For the text-containing cell, return its midpoint in (x, y) coordinate format. 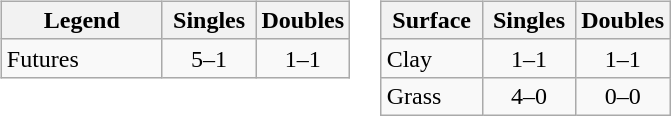
Legend (82, 20)
4–0 (529, 96)
Grass (432, 96)
Futures (82, 58)
Clay (432, 58)
Surface (432, 20)
5–1 (209, 58)
0–0 (623, 96)
